Capture the cell that displays the provided text and extract its (x, y) central coordinate. 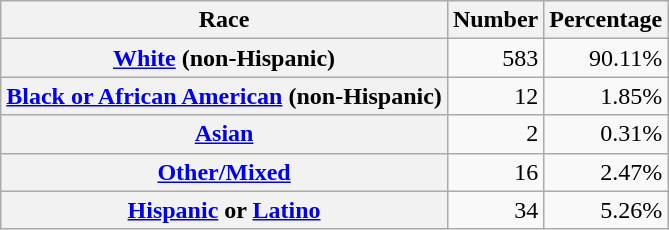
Asian (224, 134)
Number (495, 20)
2.47% (606, 172)
Other/Mixed (224, 172)
12 (495, 96)
583 (495, 58)
34 (495, 210)
5.26% (606, 210)
16 (495, 172)
White (non-Hispanic) (224, 58)
Percentage (606, 20)
1.85% (606, 96)
Race (224, 20)
Black or African American (non-Hispanic) (224, 96)
90.11% (606, 58)
0.31% (606, 134)
Hispanic or Latino (224, 210)
2 (495, 134)
